Search for the cell housing the specified text and yield its (x, y) center coordinate. 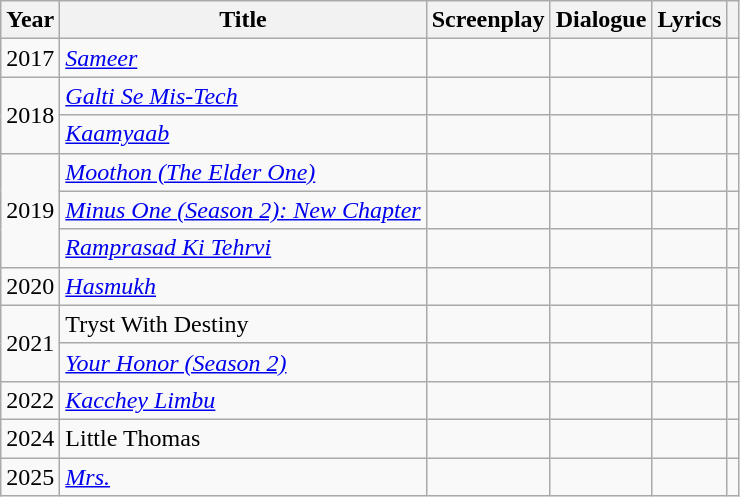
2021 (30, 343)
Hasmukh (243, 286)
Moothon (The Elder One) (243, 172)
2017 (30, 58)
Kaamyaab (243, 134)
Kacchey Limbu (243, 400)
Little Thomas (243, 438)
Screenplay (488, 20)
2020 (30, 286)
Year (30, 20)
Galti Se Mis-Tech (243, 96)
2018 (30, 115)
Mrs. (243, 477)
Lyrics (690, 20)
2019 (30, 210)
Sameer (243, 58)
2025 (30, 477)
Your Honor (Season 2) (243, 362)
Dialogue (601, 20)
Minus One (Season 2): New Chapter (243, 210)
Ramprasad Ki Tehrvi (243, 248)
2024 (30, 438)
2022 (30, 400)
Tryst With Destiny (243, 324)
Title (243, 20)
